Find where the given text appears and provide that cell's center as (x, y) coordinate. 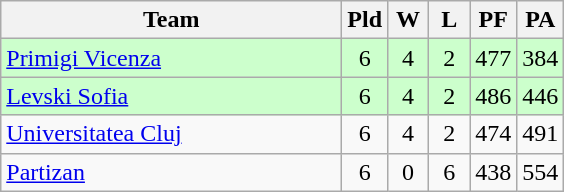
Levski Sofia (172, 96)
554 (540, 172)
Universitatea Cluj (172, 134)
Primigi Vicenza (172, 58)
474 (494, 134)
491 (540, 134)
477 (494, 58)
Partizan (172, 172)
Team (172, 20)
Pld (365, 20)
486 (494, 96)
446 (540, 96)
0 (408, 172)
L (450, 20)
438 (494, 172)
PA (540, 20)
PF (494, 20)
W (408, 20)
384 (540, 58)
